Find where the given text appears and provide that cell's center as [X, Y] coordinate. 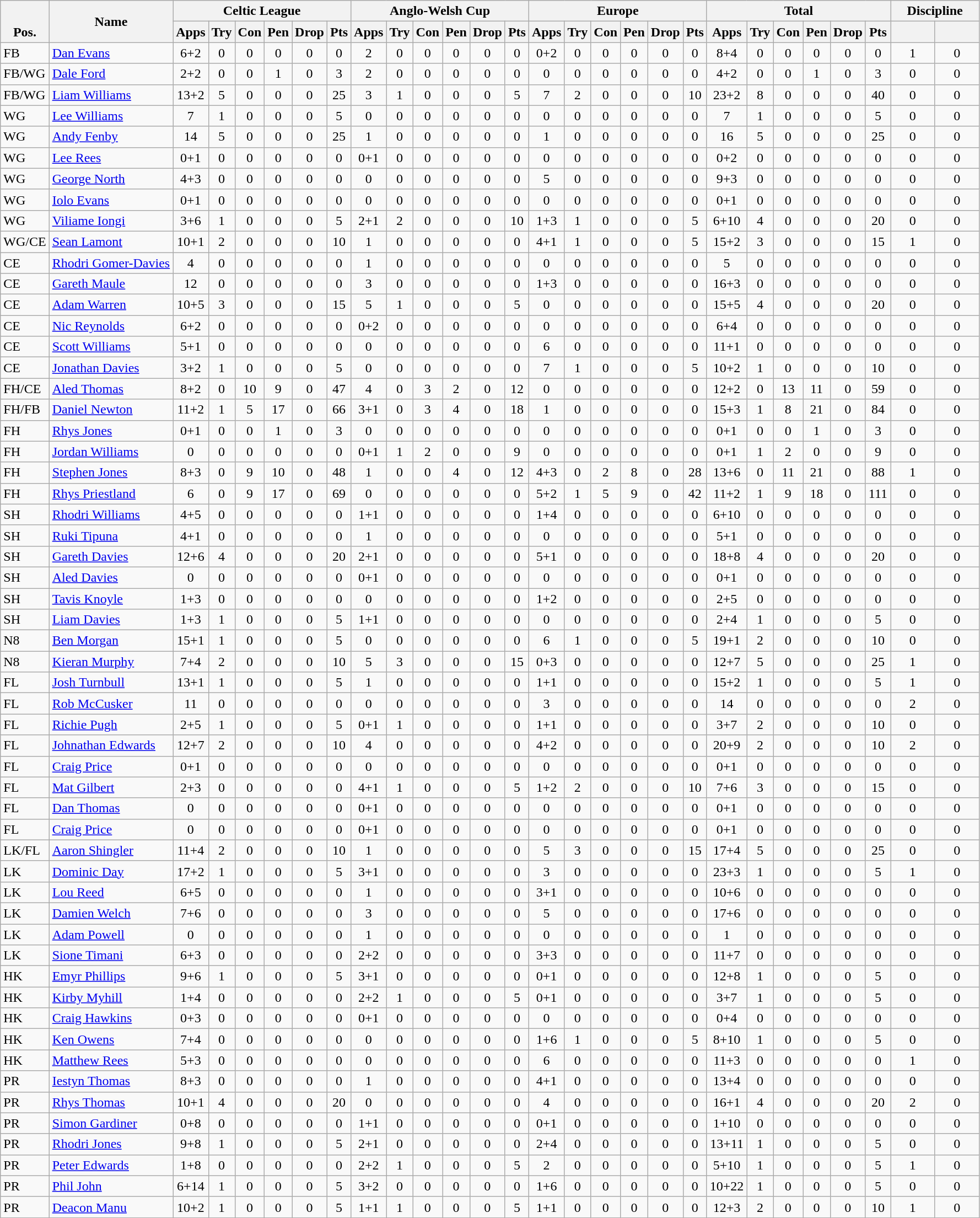
Ruki Tipuna [111, 535]
Rhodri Williams [111, 514]
Rob McCusker [111, 704]
13+4 [726, 1081]
Aled Davies [111, 577]
Stephen Jones [111, 473]
Daniel Newton [111, 410]
42 [694, 493]
12+2 [726, 389]
12+8 [726, 976]
17+4 [726, 850]
16+1 [726, 1102]
Peter Edwards [111, 1165]
17+6 [726, 913]
13+11 [726, 1144]
Celtic League [262, 11]
Jordan Williams [111, 452]
88 [877, 473]
2+3 [191, 787]
Dan Thomas [111, 808]
3+6 [191, 221]
5+10 [726, 1165]
9+8 [191, 1144]
19+1 [726, 641]
Dominic Day [111, 871]
10+6 [726, 892]
11+4 [191, 850]
Craig Hawkins [111, 1018]
Phil John [111, 1186]
5+2 [546, 493]
4+5 [191, 514]
69 [338, 493]
84 [877, 410]
16+3 [726, 284]
13+1 [191, 683]
9+3 [726, 179]
Name [111, 22]
Ben Morgan [111, 641]
Gareth Davies [111, 556]
8+2 [191, 389]
13+2 [191, 95]
23+2 [726, 95]
Iestyn Thomas [111, 1081]
18+8 [726, 556]
28 [694, 473]
Pos. [25, 22]
Total [798, 11]
3+3 [546, 956]
Liam Williams [111, 95]
Johnathan Edwards [111, 745]
Kieran Murphy [111, 662]
Aled Thomas [111, 389]
0+8 [191, 1123]
Lee Williams [111, 116]
Rhys Priestland [111, 493]
Rhys Thomas [111, 1102]
Sean Lamont [111, 242]
WG/CE [25, 242]
George North [111, 179]
0+4 [726, 1018]
1+8 [191, 1165]
Andy Fenby [111, 137]
Rhodri Gomer-Davies [111, 263]
8+10 [726, 1039]
Mat Gilbert [111, 787]
10+5 [191, 305]
Simon Gardiner [111, 1123]
8+4 [726, 53]
6+3 [191, 956]
5+3 [191, 1060]
Adam Powell [111, 935]
Damien Welch [111, 913]
Aaron Shingler [111, 850]
11+1 [726, 347]
Lou Reed [111, 892]
Matthew Rees [111, 1060]
1+10 [726, 1123]
Kirby Myhill [111, 997]
15+3 [726, 410]
Sione Timani [111, 956]
Ken Owens [111, 1039]
FH/CE [25, 389]
6+14 [191, 1186]
FB [25, 53]
Josh Turnbull [111, 683]
Gareth Maule [111, 284]
Nic Reynolds [111, 326]
47 [338, 389]
Europe [617, 11]
Liam Davies [111, 620]
111 [877, 493]
6+4 [726, 326]
17+2 [191, 871]
Iolo Evans [111, 200]
Lee Rees [111, 158]
Discipline [935, 11]
Emyr Phillips [111, 976]
12+3 [726, 1207]
59 [877, 389]
9+6 [191, 976]
40 [877, 95]
6+5 [191, 892]
Dan Evans [111, 53]
15+1 [191, 641]
Deacon Manu [111, 1207]
12+6 [191, 556]
Jonathan Davies [111, 368]
FH/FB [25, 410]
16 [726, 137]
Dale Ford [111, 74]
11+7 [726, 956]
Richie Pugh [111, 725]
48 [338, 473]
15+5 [726, 305]
Scott Williams [111, 347]
10+22 [726, 1186]
LK/FL [25, 850]
23+3 [726, 871]
Rhys Jones [111, 431]
13 [788, 389]
Adam Warren [111, 305]
Tavis Knoyle [111, 598]
13+6 [726, 473]
66 [338, 410]
Rhodri Jones [111, 1144]
Anglo-Welsh Cup [440, 11]
Viliame Iongi [111, 221]
20+9 [726, 745]
11+3 [726, 1060]
